Pinpoint the cell where the given text exists, returning its (x, y) midpoint coordinate. 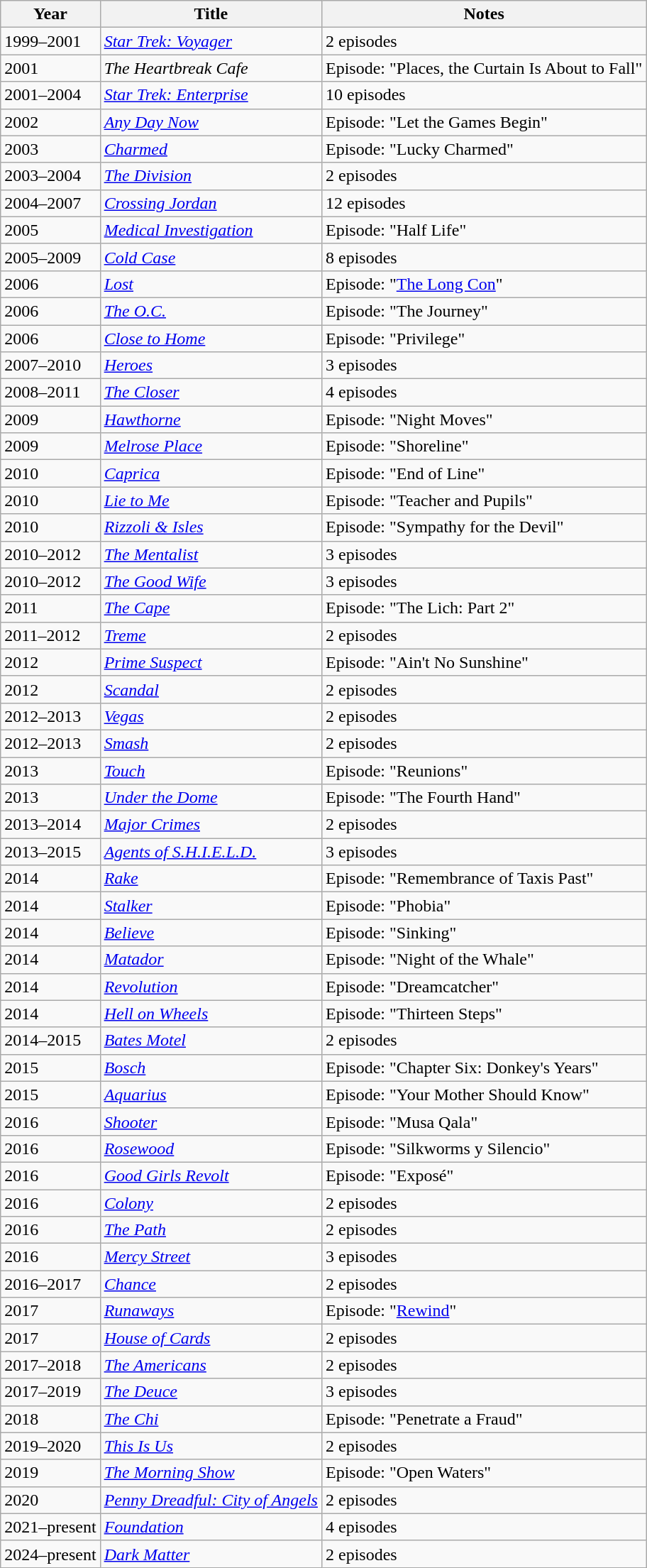
Lie to Me (211, 500)
2011–2012 (50, 635)
2024–present (50, 1554)
Episode: "The Long Con" (484, 284)
Episode: "Musa Qala" (484, 1122)
Lost (211, 284)
2013–2014 (50, 825)
Episode: "Dreamcatcher" (484, 987)
2003–2004 (50, 176)
Close to Home (211, 339)
Episode: "Let the Games Begin" (484, 122)
Good Girls Revolt (211, 1175)
2020 (50, 1500)
Foundation (211, 1527)
Episode: "Night of the Whale" (484, 960)
12 episodes (484, 203)
2019–2020 (50, 1446)
House of Cards (211, 1338)
Shooter (211, 1122)
2008–2011 (50, 393)
Scandal (211, 689)
Episode: "Half Life" (484, 230)
Dark Matter (211, 1554)
The Division (211, 176)
Hawthorne (211, 420)
Any Day Now (211, 122)
Notes (484, 14)
Rosewood (211, 1148)
1999–2001 (50, 41)
Episode: "Ain't No Sunshine" (484, 662)
Episode: "Teacher and Pupils" (484, 500)
Episode: "Your Mother Should Know" (484, 1095)
2002 (50, 122)
The Chi (211, 1419)
The Heartbreak Cafe (211, 68)
2019 (50, 1473)
10 episodes (484, 95)
Touch (211, 770)
Episode: "Shoreline" (484, 446)
Episode: "Rewind" (484, 1311)
Smash (211, 743)
Episode: "Exposé" (484, 1175)
Believe (211, 933)
The O.C. (211, 311)
2018 (50, 1419)
Episode: "Silkworms y Silencio" (484, 1148)
2004–2007 (50, 203)
Stalker (211, 906)
2005–2009 (50, 257)
2013–2015 (50, 852)
2001 (50, 68)
Episode: "Lucky Charmed" (484, 149)
Bates Motel (211, 1041)
Episode: "Remembrance of Taxis Past" (484, 879)
Episode: "The Lich: Part 2" (484, 608)
2016–2017 (50, 1284)
Chance (211, 1284)
Agents of S.H.I.E.L.D. (211, 852)
2007–2010 (50, 366)
Episode: "Penetrate a Fraud" (484, 1419)
2017–2019 (50, 1392)
Penny Dreadful: City of Angels (211, 1500)
Episode: "Thirteen Steps" (484, 1014)
Revolution (211, 987)
The Morning Show (211, 1473)
The Closer (211, 393)
Rizzoli & Isles (211, 527)
Mercy Street (211, 1257)
Matador (211, 960)
The Americans (211, 1365)
2017–2018 (50, 1365)
The Path (211, 1230)
Charmed (211, 149)
Star Trek: Enterprise (211, 95)
Hell on Wheels (211, 1014)
Bosch (211, 1068)
Star Trek: Voyager (211, 41)
2014–2015 (50, 1041)
Episode: "Sympathy for the Devil" (484, 527)
Heroes (211, 366)
The Good Wife (211, 581)
2011 (50, 608)
Year (50, 14)
2021–present (50, 1527)
Cold Case (211, 257)
Episode: "The Fourth Hand" (484, 798)
Runaways (211, 1311)
Episode: "Chapter Six: Donkey's Years" (484, 1068)
Melrose Place (211, 446)
Episode: "End of Line" (484, 473)
Caprica (211, 473)
2005 (50, 230)
Vegas (211, 716)
Episode: "Night Moves" (484, 420)
Episode: "Open Waters" (484, 1473)
Rake (211, 879)
Episode: "Sinking" (484, 933)
Colony (211, 1203)
Title (211, 14)
Episode: "The Journey" (484, 311)
Episode: "Phobia" (484, 906)
2001–2004 (50, 95)
The Mentalist (211, 554)
Aquarius (211, 1095)
Episode: "Places, the Curtain Is About to Fall" (484, 68)
2003 (50, 149)
Prime Suspect (211, 662)
Under the Dome (211, 798)
Episode: "Privilege" (484, 339)
Episode: "Reunions" (484, 770)
The Deuce (211, 1392)
Treme (211, 635)
The Cape (211, 608)
Major Crimes (211, 825)
Crossing Jordan (211, 203)
Medical Investigation (211, 230)
This Is Us (211, 1446)
8 episodes (484, 257)
